Search for the cell housing the specified text and yield its [x, y] center coordinate. 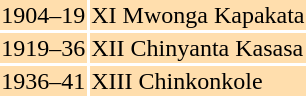
XI Mwonga Kapakata [198, 15]
1919–36 [44, 48]
XIII Chinkonkole [198, 81]
XII Chinyanta Kasasa [198, 48]
1936–41 [44, 81]
1904–19 [44, 15]
